Extract the (X, Y) coordinate from the center of the cell holding the provided text.  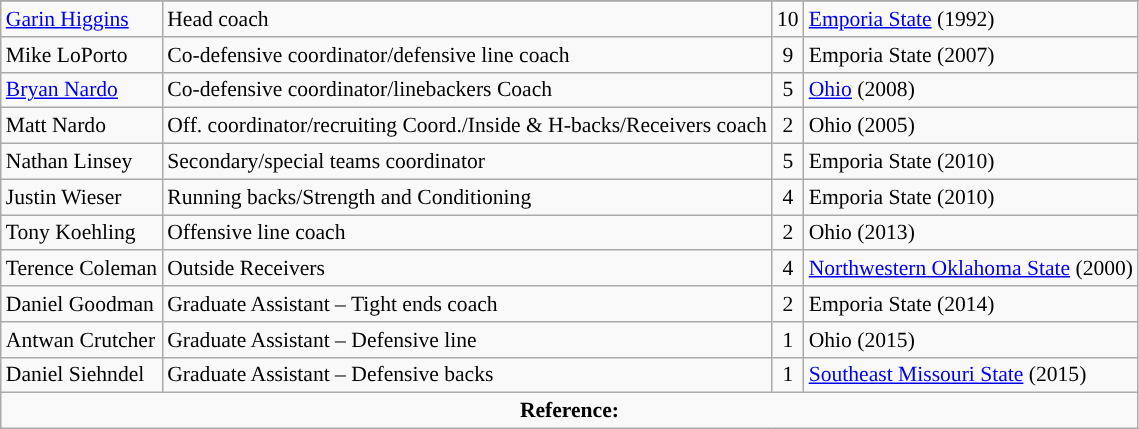
Co-defensive coordinator/linebackers Coach (467, 90)
Ohio (2013) (971, 233)
Justin Wieser (82, 197)
Graduate Assistant – Defensive backs (467, 375)
Ohio (2015) (971, 340)
Emporia State (1992) (971, 19)
9 (788, 55)
Running backs/Strength and Conditioning (467, 197)
Offensive line coach (467, 233)
Mike LoPorto (82, 55)
Graduate Assistant – Defensive line (467, 340)
Daniel Siehndel (82, 375)
Southeast Missouri State (2015) (971, 375)
Garin Higgins (82, 19)
Co-defensive coordinator/defensive line coach (467, 55)
Ohio (2005) (971, 126)
Graduate Assistant – Tight ends coach (467, 304)
Antwan Crutcher (82, 340)
Head coach (467, 19)
10 (788, 19)
Outside Receivers (467, 269)
Terence Coleman (82, 269)
Daniel Goodman (82, 304)
Tony Koehling (82, 233)
Matt Nardo (82, 126)
Emporia State (2014) (971, 304)
Reference: (570, 411)
Secondary/special teams coordinator (467, 162)
Ohio (2008) (971, 90)
Off. coordinator/recruiting Coord./Inside & H-backs/Receivers coach (467, 126)
Emporia State (2007) (971, 55)
Nathan Linsey (82, 162)
Northwestern Oklahoma State (2000) (971, 269)
Bryan Nardo (82, 90)
